Detect which cell encompasses the target text, then output its (X, Y) center coordinate. 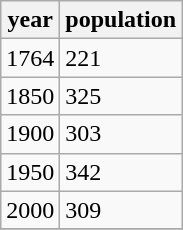
1850 (30, 96)
population (121, 20)
2000 (30, 210)
1900 (30, 134)
221 (121, 58)
309 (121, 210)
303 (121, 134)
1764 (30, 58)
1950 (30, 172)
342 (121, 172)
325 (121, 96)
year (30, 20)
